Capture the cell that displays the provided text and extract its [X, Y] central coordinate. 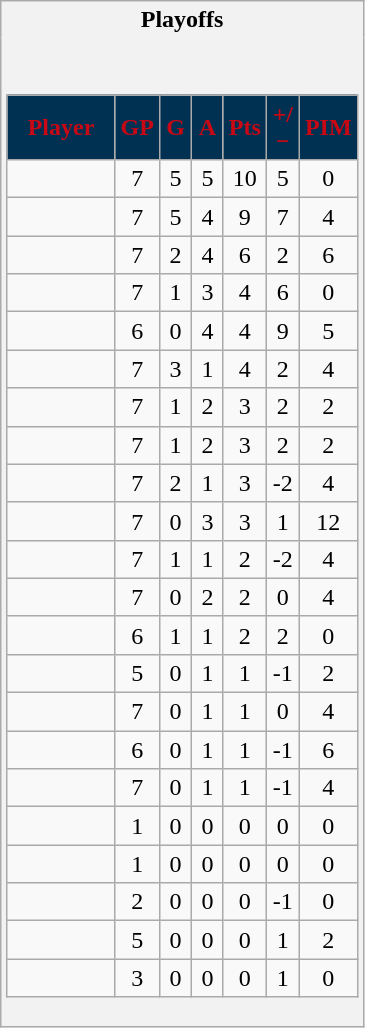
+/− [282, 128]
G [175, 128]
Pts [244, 128]
A [208, 128]
Playoffs [182, 20]
PIM [328, 128]
GP [137, 128]
12 [328, 521]
10 [244, 179]
Player [61, 128]
